Search for the cell housing the specified text and yield its [x, y] center coordinate. 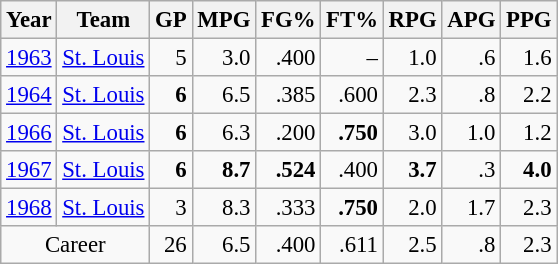
RPG [412, 20]
3.7 [412, 170]
8.3 [224, 208]
8.7 [224, 170]
FG% [288, 20]
2.5 [412, 245]
.600 [352, 95]
1968 [29, 208]
3 [171, 208]
5 [171, 58]
Team [104, 20]
1.2 [529, 133]
PPG [529, 20]
.3 [472, 170]
1964 [29, 95]
2.0 [412, 208]
.611 [352, 245]
.6 [472, 58]
2.2 [529, 95]
FT% [352, 20]
1.6 [529, 58]
MPG [224, 20]
1.7 [472, 208]
1963 [29, 58]
GP [171, 20]
1967 [29, 170]
.333 [288, 208]
.385 [288, 95]
.200 [288, 133]
Career [76, 245]
APG [472, 20]
4.0 [529, 170]
– [352, 58]
.524 [288, 170]
6.3 [224, 133]
Year [29, 20]
26 [171, 245]
1966 [29, 133]
